From the cell containing the given text, extract its center point as (X, Y) coordinate. 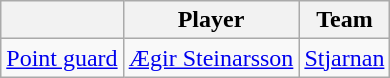
Player (211, 20)
Ægir Steinarsson (211, 58)
Stjarnan (344, 58)
Point guard (62, 58)
Team (344, 20)
